Capture the cell that displays the provided text and extract its [x, y] central coordinate. 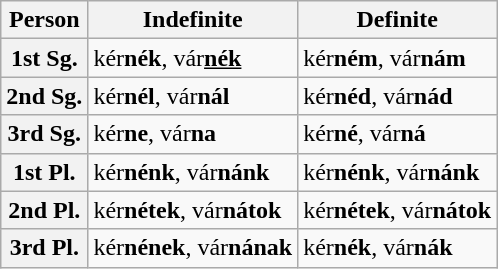
1st Pl. [44, 172]
3rd Sg. [44, 134]
2nd Pl. [44, 210]
kérnének, várnának [193, 248]
kérnéd, várnád [398, 96]
Person [44, 20]
kérnék, várnák [398, 248]
2nd Sg. [44, 96]
kérne, várna [193, 134]
kérnél, várnál [193, 96]
Indefinite [193, 20]
Definite [398, 20]
3rd Pl. [44, 248]
1st Sg. [44, 58]
kérné, várná [398, 134]
kérnék, várnék [193, 58]
kérném, várnám [398, 58]
